Output the (X, Y) coordinate of the center of the cell containing the given text.  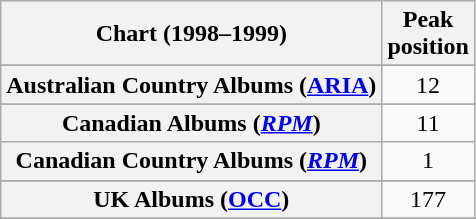
Australian Country Albums (ARIA) (192, 85)
177 (428, 199)
Canadian Albums (RPM) (192, 123)
12 (428, 85)
Chart (1998–1999) (192, 34)
Peak position (428, 34)
Canadian Country Albums (RPM) (192, 161)
11 (428, 123)
1 (428, 161)
UK Albums (OCC) (192, 199)
